For the text-containing cell, return its midpoint in (x, y) coordinate format. 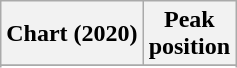
Peakposition (189, 34)
Chart (2020) (72, 34)
